Output the (X, Y) coordinate of the center of the cell containing the given text.  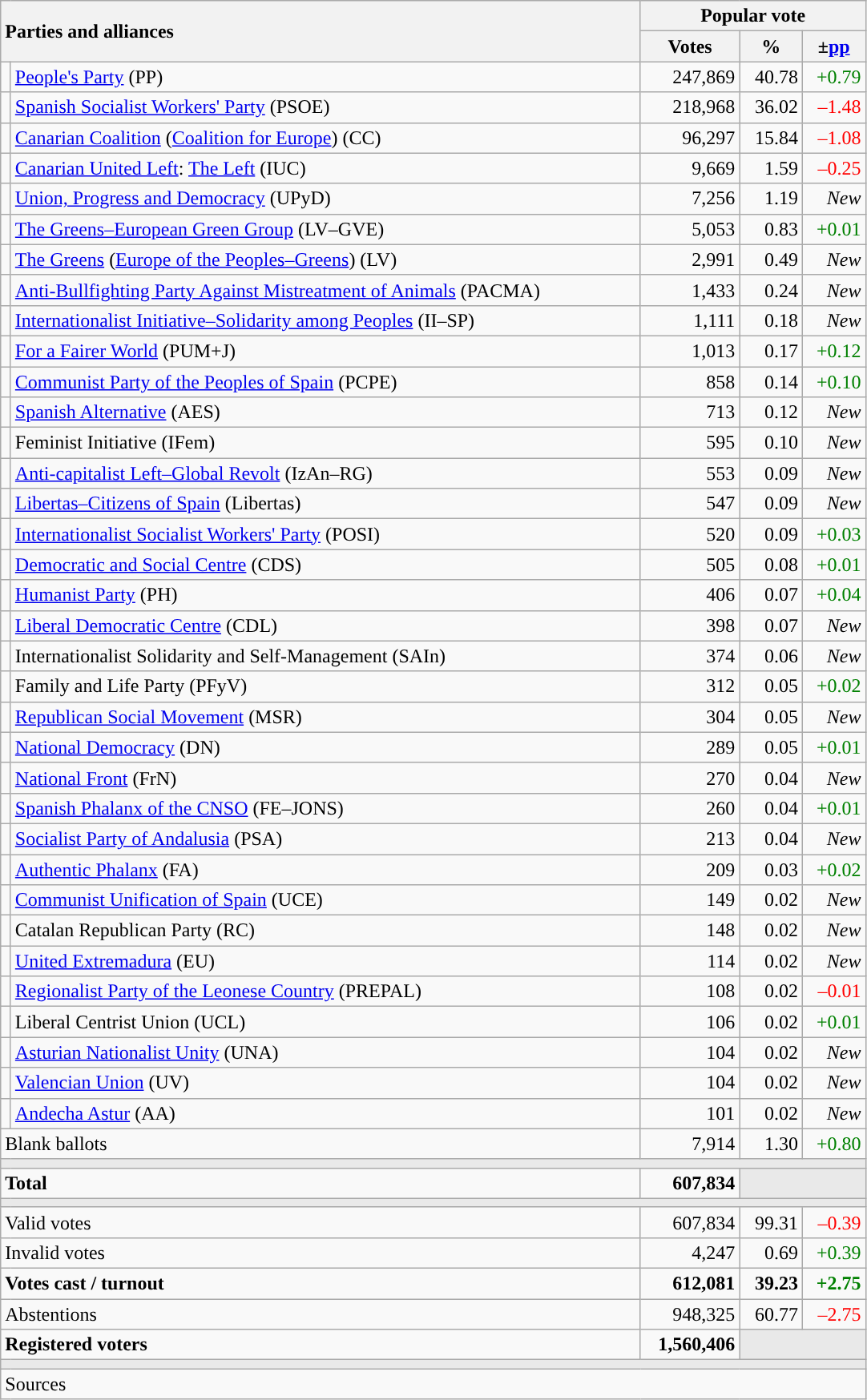
Communist Unification of Spain (UCE) (325, 900)
0.18 (771, 320)
±pp (833, 46)
% (771, 46)
547 (690, 504)
2,991 (690, 259)
Libertas–Citizens of Spain (Libertas) (325, 504)
+0.80 (833, 1144)
948,325 (690, 1314)
1,013 (690, 351)
Andecha Astur (AA) (325, 1113)
+2.75 (833, 1283)
114 (690, 961)
Spanish Phalanx of the CNSO (FE–JONS) (325, 808)
0.14 (771, 382)
289 (690, 747)
858 (690, 382)
0.10 (771, 443)
520 (690, 534)
United Extremadura (EU) (325, 961)
–1.48 (833, 107)
Democratic and Social Centre (CDS) (325, 565)
312 (690, 686)
National Democracy (DN) (325, 747)
For a Fairer World (PUM+J) (325, 351)
Feminist Initiative (IFem) (325, 443)
1.59 (771, 168)
1.19 (771, 199)
Canarian Coalition (Coalition for Europe) (CC) (325, 138)
4,247 (690, 1253)
60.77 (771, 1314)
Parties and alliances (321, 31)
0.17 (771, 351)
1,111 (690, 320)
Votes (690, 46)
148 (690, 931)
+0.79 (833, 77)
Republican Social Movement (MSR) (325, 717)
Anti-capitalist Left–Global Revolt (IzAn–RG) (325, 473)
+0.12 (833, 351)
Valid votes (321, 1222)
247,869 (690, 77)
0.03 (771, 869)
–0.39 (833, 1222)
612,081 (690, 1283)
Blank ballots (321, 1144)
Votes cast / turnout (321, 1283)
Internationalist Initiative–Solidarity among Peoples (II–SP) (325, 320)
7,256 (690, 199)
Socialist Party of Andalusia (PSA) (325, 839)
0.69 (771, 1253)
0.83 (771, 229)
People's Party (PP) (325, 77)
5,053 (690, 229)
1,433 (690, 290)
713 (690, 412)
595 (690, 443)
Family and Life Party (PFyV) (325, 686)
7,914 (690, 1144)
Humanist Party (PH) (325, 595)
Registered voters (321, 1345)
+0.04 (833, 595)
–2.75 (833, 1314)
36.02 (771, 107)
+0.39 (833, 1253)
99.31 (771, 1222)
96,297 (690, 138)
Catalan Republican Party (RC) (325, 931)
0.49 (771, 259)
Authentic Phalanx (FA) (325, 869)
374 (690, 656)
The Greens–European Green Group (LV–GVE) (325, 229)
0.12 (771, 412)
Internationalist Socialist Workers' Party (POSI) (325, 534)
406 (690, 595)
Spanish Alternative (AES) (325, 412)
–0.25 (833, 168)
0.06 (771, 656)
Abstentions (321, 1314)
–0.01 (833, 992)
1,560,406 (690, 1345)
Liberal Democratic Centre (CDL) (325, 626)
213 (690, 839)
108 (690, 992)
398 (690, 626)
304 (690, 717)
505 (690, 565)
The Greens (Europe of the Peoples–Greens) (LV) (325, 259)
218,968 (690, 107)
Regionalist Party of the Leonese Country (PREPAL) (325, 992)
Invalid votes (321, 1253)
+0.10 (833, 382)
101 (690, 1113)
39.23 (771, 1283)
106 (690, 1022)
0.24 (771, 290)
15.84 (771, 138)
Valencian Union (UV) (325, 1083)
Anti-Bullfighting Party Against Mistreatment of Animals (PACMA) (325, 290)
Spanish Socialist Workers' Party (PSOE) (325, 107)
+0.03 (833, 534)
1.30 (771, 1144)
National Front (FrN) (325, 778)
Total (321, 1183)
Asturian Nationalist Unity (UNA) (325, 1052)
Sources (433, 1384)
–1.08 (833, 138)
149 (690, 900)
Popular vote (753, 16)
Canarian United Left: The Left (IUC) (325, 168)
40.78 (771, 77)
Liberal Centrist Union (UCL) (325, 1022)
0.08 (771, 565)
9,669 (690, 168)
553 (690, 473)
209 (690, 869)
Union, Progress and Democracy (UPyD) (325, 199)
Internationalist Solidarity and Self-Management (SAIn) (325, 656)
Communist Party of the Peoples of Spain (PCPE) (325, 382)
270 (690, 778)
260 (690, 808)
